Identify which cell holds the provided text, then report its (x, y) central coordinate. 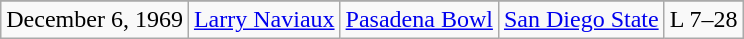
L 7–28 (704, 20)
Pasadena Bowl (419, 20)
December 6, 1969 (95, 20)
San Diego State (581, 20)
Larry Naviaux (264, 20)
